Determine the (x, y) coordinate at the center of the cell enclosing the given text.  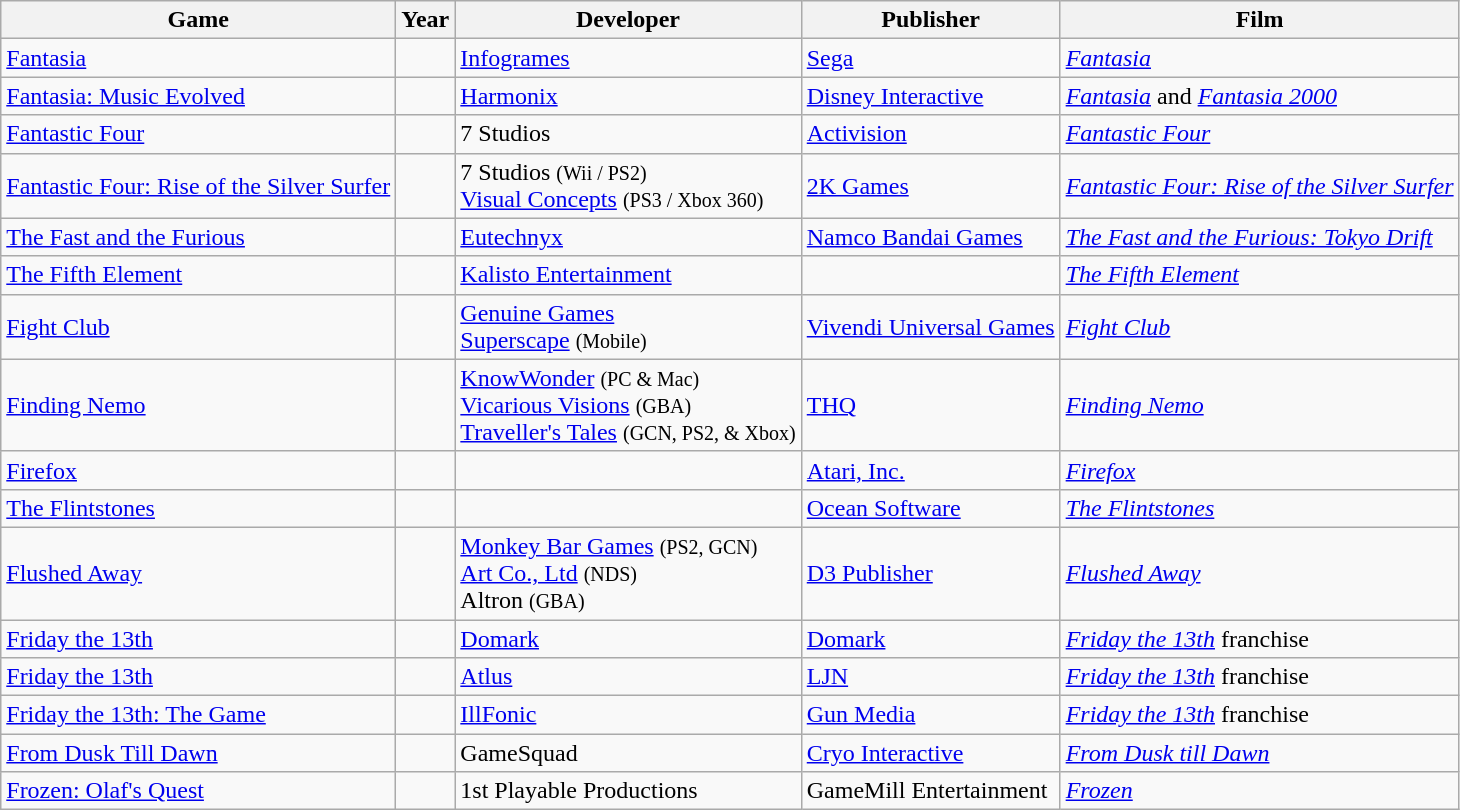
Monkey Bar Games (PS2, GCN)Art Co., Ltd (NDS)Altron (GBA) (628, 573)
KnowWonder (PC & Mac)Vicarious Visions (GBA)Traveller's Tales (GCN, PS2, & Xbox) (628, 405)
Disney Interactive (930, 96)
IllFonic (628, 715)
Gun Media (930, 715)
Atlus (628, 677)
Film (1260, 20)
The Fast and the Furious: Tokyo Drift (1260, 237)
The Fast and the Furious (198, 237)
7 Studios (Wii / PS2)Visual Concepts (PS3 / Xbox 360) (628, 186)
Kalisto Entertainment (628, 275)
Developer (628, 20)
Frozen: Olaf's Quest (198, 791)
Fantasia: Music Evolved (198, 96)
Sega (930, 58)
Namco Bandai Games (930, 237)
GameMill Entertainment (930, 791)
Game (198, 20)
7 Studios (628, 134)
D3 Publisher (930, 573)
LJN (930, 677)
From Dusk till Dawn (1260, 753)
Fantasia and Fantasia 2000 (1260, 96)
Year (426, 20)
Friday the 13th: The Game (198, 715)
Ocean Software (930, 508)
Frozen (1260, 791)
Activision (930, 134)
2K Games (930, 186)
Eutechnyx (628, 237)
THQ (930, 405)
From Dusk Till Dawn (198, 753)
Vivendi Universal Games (930, 326)
1st Playable Productions (628, 791)
GameSquad (628, 753)
Harmonix (628, 96)
Cryo Interactive (930, 753)
Publisher (930, 20)
Genuine GamesSuperscape (Mobile) (628, 326)
Atari, Inc. (930, 470)
Infogrames (628, 58)
